Identify which cell holds the provided text, then report its [x, y] central coordinate. 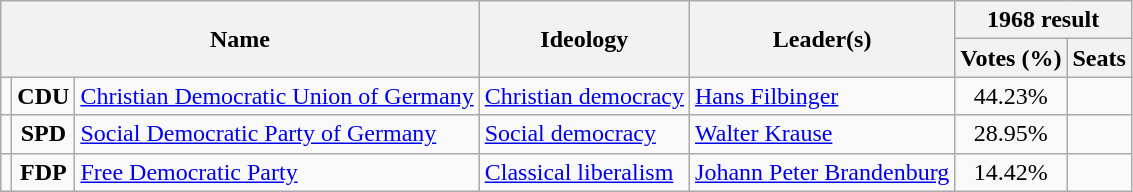
SPD [44, 134]
Hans Filbinger [822, 96]
Social Democratic Party of Germany [277, 134]
FDP [44, 172]
28.95% [1011, 134]
Classical liberalism [584, 172]
Johann Peter Brandenburg [822, 172]
Social democracy [584, 134]
Walter Krause [822, 134]
Name [240, 39]
Leader(s) [822, 39]
CDU [44, 96]
Free Democratic Party [277, 172]
44.23% [1011, 96]
Christian democracy [584, 96]
Christian Democratic Union of Germany [277, 96]
Ideology [584, 39]
1968 result [1044, 20]
14.42% [1011, 172]
Votes (%) [1011, 58]
Seats [1099, 58]
